Provide the (X, Y) coordinate of the cell's center where the given text is located.  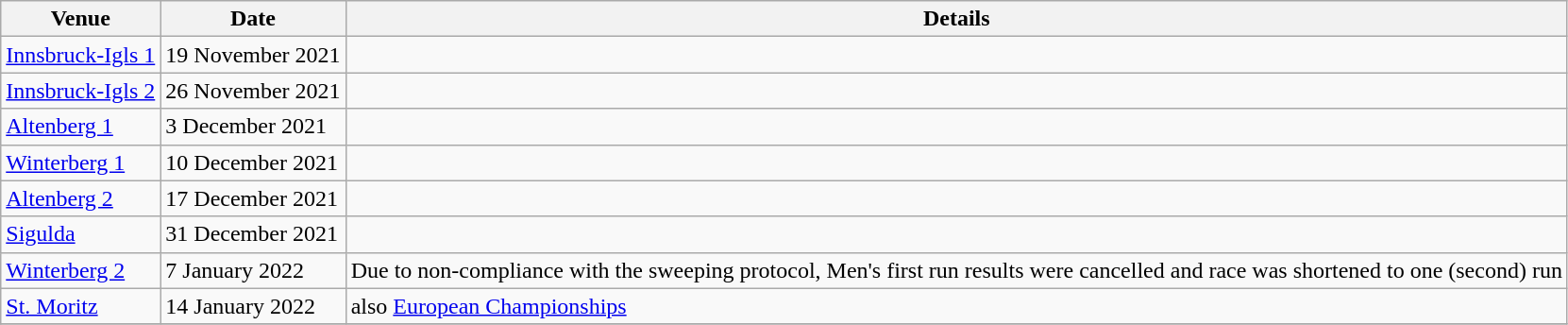
Altenberg 2 (81, 198)
Due to non-compliance with the sweeping protocol, Men's first run results were cancelled and race was shortened to one (second) run (956, 270)
3 December 2021 (253, 127)
7 January 2022 (253, 270)
St. Moritz (81, 306)
Winterberg 1 (81, 162)
Altenberg 1 (81, 127)
Date (253, 19)
also European Championships (956, 306)
Innsbruck-Igls 2 (81, 91)
31 December 2021 (253, 234)
14 January 2022 (253, 306)
26 November 2021 (253, 91)
Sigulda (81, 234)
Details (956, 19)
Winterberg 2 (81, 270)
Innsbruck-Igls 1 (81, 55)
17 December 2021 (253, 198)
10 December 2021 (253, 162)
19 November 2021 (253, 55)
Venue (81, 19)
